Scan for the cell matching the given text and deliver its (x, y) coordinate at center. 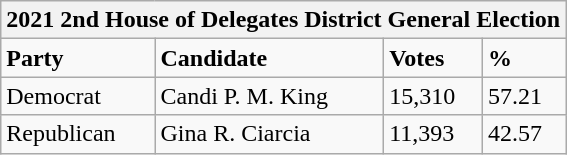
Democrat (78, 96)
Republican (78, 134)
11,393 (434, 134)
Votes (434, 58)
42.57 (524, 134)
Candi P. M. King (270, 96)
2021 2nd House of Delegates District General Election (284, 20)
57.21 (524, 96)
15,310 (434, 96)
Party (78, 58)
Gina R. Ciarcia (270, 134)
Candidate (270, 58)
% (524, 58)
